Locate the cell with the specified text and output its (x, y) center coordinate. 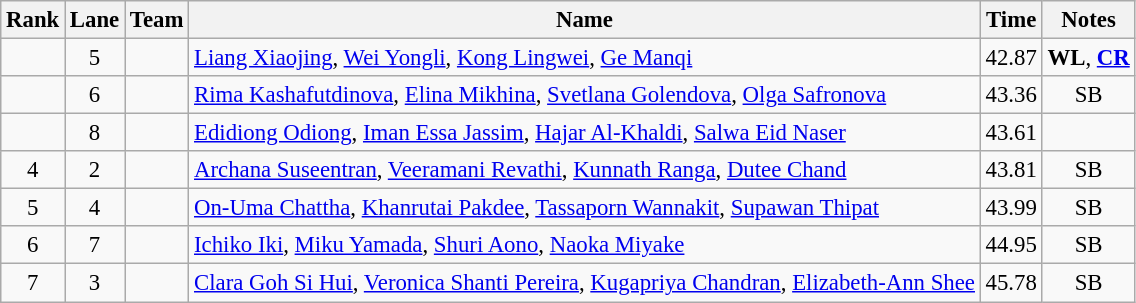
On-Uma Chattha, Khanrutai Pakdee, Tassaporn Wannakit, Supawan Thipat (585, 208)
Team (157, 20)
2 (95, 170)
Rima Kashafutdinova, Elina Mikhina, Svetlana Golendova, Olga Safronova (585, 95)
Liang Xiaojing, Wei Yongli, Kong Lingwei, Ge Manqi (585, 58)
42.87 (1011, 58)
44.95 (1011, 245)
Time (1011, 20)
45.78 (1011, 283)
Archana Suseentran, Veeramani Revathi, Kunnath Ranga, Dutee Chand (585, 170)
Edidiong Odiong, Iman Essa Jassim, Hajar Al-Khaldi, Salwa Eid Naser (585, 133)
8 (95, 133)
WL, CR (1088, 58)
3 (95, 283)
43.36 (1011, 95)
Clara Goh Si Hui, Veronica Shanti Pereira, Kugapriya Chandran, Elizabeth-Ann Shee (585, 283)
43.99 (1011, 208)
Rank (33, 20)
Name (585, 20)
Ichiko Iki, Miku Yamada, Shuri Aono, Naoka Miyake (585, 245)
43.81 (1011, 170)
Notes (1088, 20)
Lane (95, 20)
43.61 (1011, 133)
